Capture the cell that displays the provided text and extract its [x, y] central coordinate. 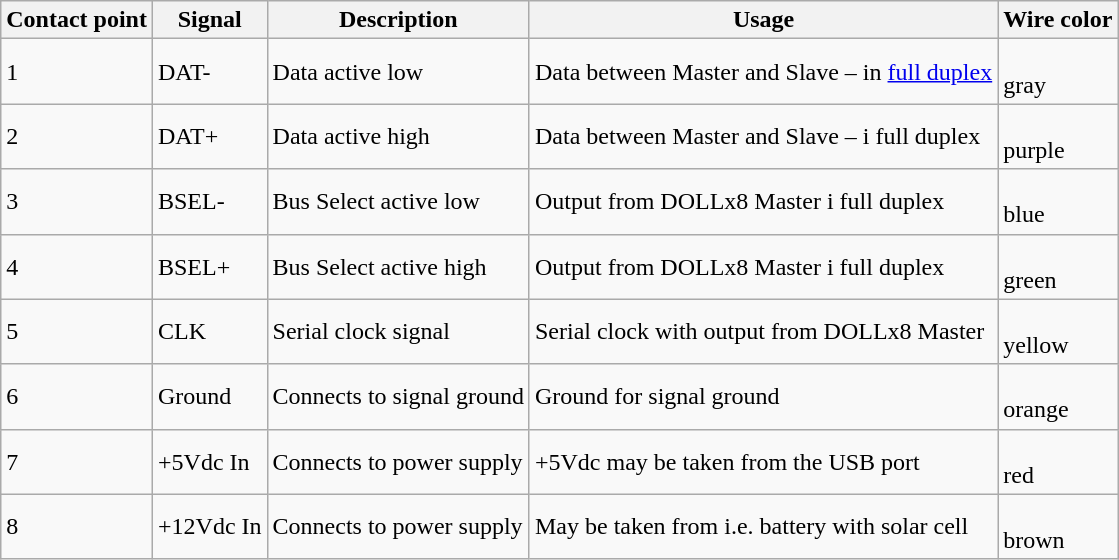
Data between Master and Slave – in full duplex [763, 72]
yellow [1058, 332]
6 [77, 396]
purple [1058, 136]
+5Vdc may be taken from the USB port [763, 462]
Data active low [398, 72]
3 [77, 202]
8 [77, 526]
Contact point [77, 20]
+5Vdc In [210, 462]
Ground for signal ground [763, 396]
Connects to signal ground [398, 396]
BSEL+ [210, 266]
May be taken from i.e. battery with solar cell [763, 526]
+12Vdc In [210, 526]
gray [1058, 72]
orange [1058, 396]
red [1058, 462]
Usage [763, 20]
Data active high [398, 136]
Signal [210, 20]
DAT+ [210, 136]
Bus Select active high [398, 266]
Data between Master and Slave – i full duplex [763, 136]
brown [1058, 526]
blue [1058, 202]
Ground [210, 396]
Wire color [1058, 20]
BSEL- [210, 202]
7 [77, 462]
4 [77, 266]
1 [77, 72]
5 [77, 332]
green [1058, 266]
2 [77, 136]
Description [398, 20]
Bus Select active low [398, 202]
CLK [210, 332]
Serial clock with output from DOLLx8 Master [763, 332]
Serial clock signal [398, 332]
DAT- [210, 72]
